Detect which cell encompasses the target text, then output its (x, y) center coordinate. 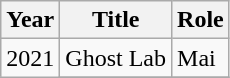
Mai (201, 58)
Ghost Lab (116, 58)
Title (116, 20)
2021 (30, 58)
Year (30, 20)
Role (201, 20)
